Return the [X, Y] coordinate for the center point of the cell that contains the specified text.  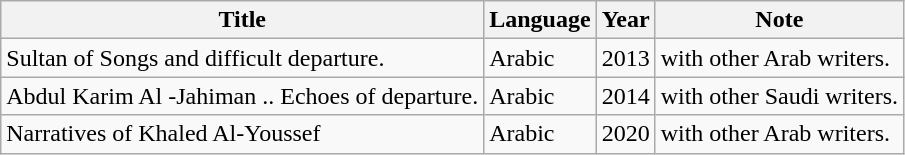
Title [242, 20]
Narratives of Khaled Al-Youssef [242, 134]
2020 [626, 134]
Abdul Karim Al -Jahiman .. Echoes of departure. [242, 96]
Note [779, 20]
2014 [626, 96]
Sultan of Songs and difficult departure. [242, 58]
2013 [626, 58]
Year [626, 20]
Language [540, 20]
with other Saudi writers. [779, 96]
